Scan for the cell matching the given text and deliver its [X, Y] coordinate at center. 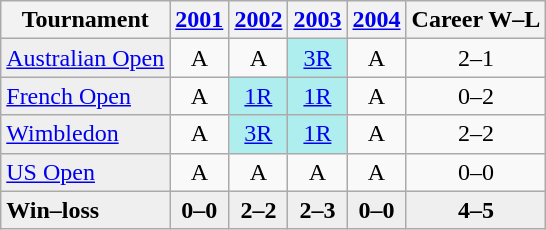
Wimbledon [86, 134]
French Open [86, 96]
4–5 [476, 210]
2001 [200, 20]
2002 [258, 20]
2003 [318, 20]
US Open [86, 172]
0–2 [476, 96]
2004 [376, 20]
Career W–L [476, 20]
Tournament [86, 20]
Australian Open [86, 58]
2–1 [476, 58]
2–3 [318, 210]
Win–loss [86, 210]
